From the cell containing the given text, extract its center point as [X, Y] coordinate. 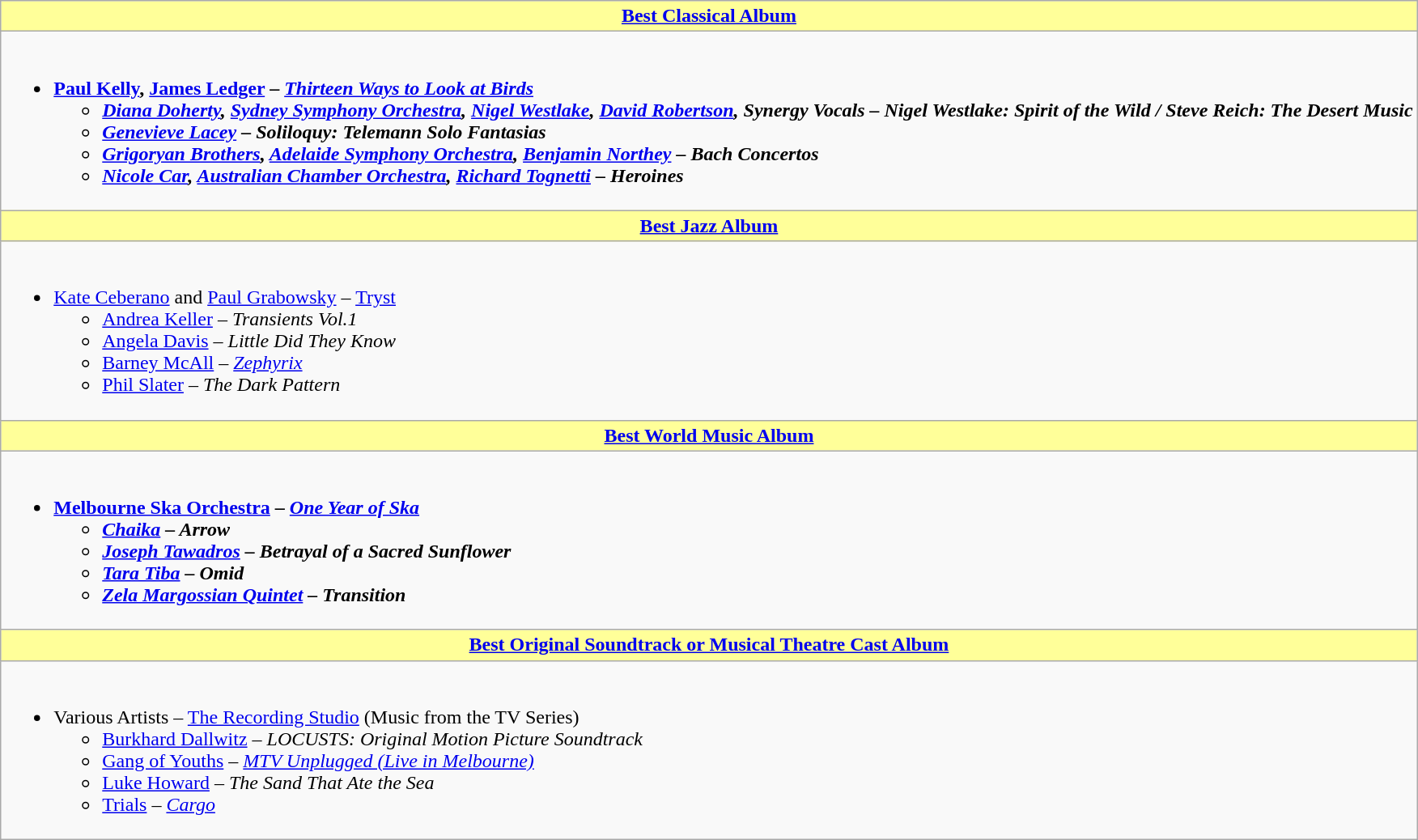
Best World Music Album [709, 435]
Best Classical Album [709, 16]
Best Jazz Album [709, 226]
Best Original Soundtrack or Musical Theatre Cast Album [709, 645]
